Locate the cell with the specified text and output its [X, Y] center coordinate. 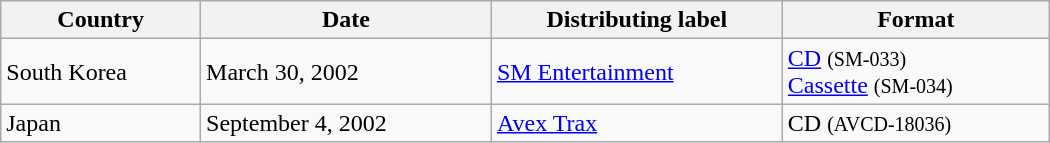
March 30, 2002 [346, 72]
Format [916, 20]
September 4, 2002 [346, 123]
SM Entertainment [636, 72]
Japan [101, 123]
Distributing label [636, 20]
South Korea [101, 72]
CD (SM-033)Cassette (SM-034) [916, 72]
CD (AVCD-18036) [916, 123]
Date [346, 20]
Avex Trax [636, 123]
Country [101, 20]
